Determine the (X, Y) coordinate at the center of the cell enclosing the given text.  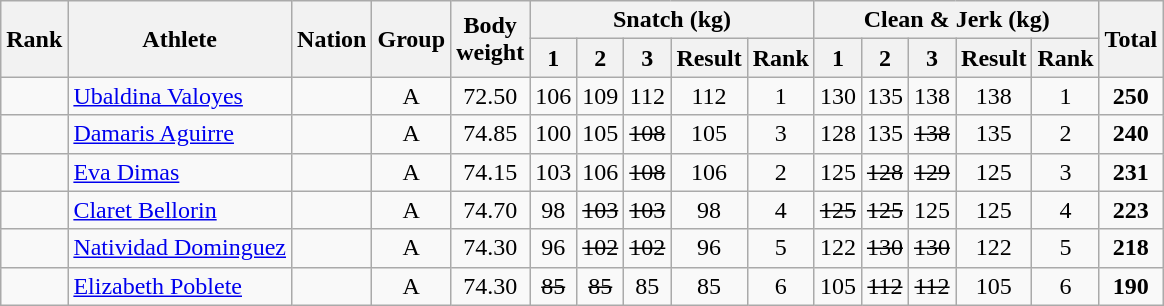
Eva Dimas (180, 172)
Group (412, 39)
100 (554, 134)
74.15 (490, 172)
Clean & Jerk (kg) (956, 20)
Bodyweight (490, 39)
Ubaldina Valoyes (180, 96)
231 (1131, 172)
Total (1131, 39)
74.85 (490, 134)
218 (1131, 248)
Elizabeth Poblete (180, 286)
Nation (332, 39)
Claret Bellorin (180, 210)
223 (1131, 210)
129 (932, 172)
Athlete (180, 39)
72.50 (490, 96)
Snatch (kg) (672, 20)
74.70 (490, 210)
Natividad Dominguez (180, 248)
250 (1131, 96)
190 (1131, 286)
Damaris Aguirre (180, 134)
109 (600, 96)
240 (1131, 134)
